Output the (X, Y) coordinate of the center of the cell containing the given text.  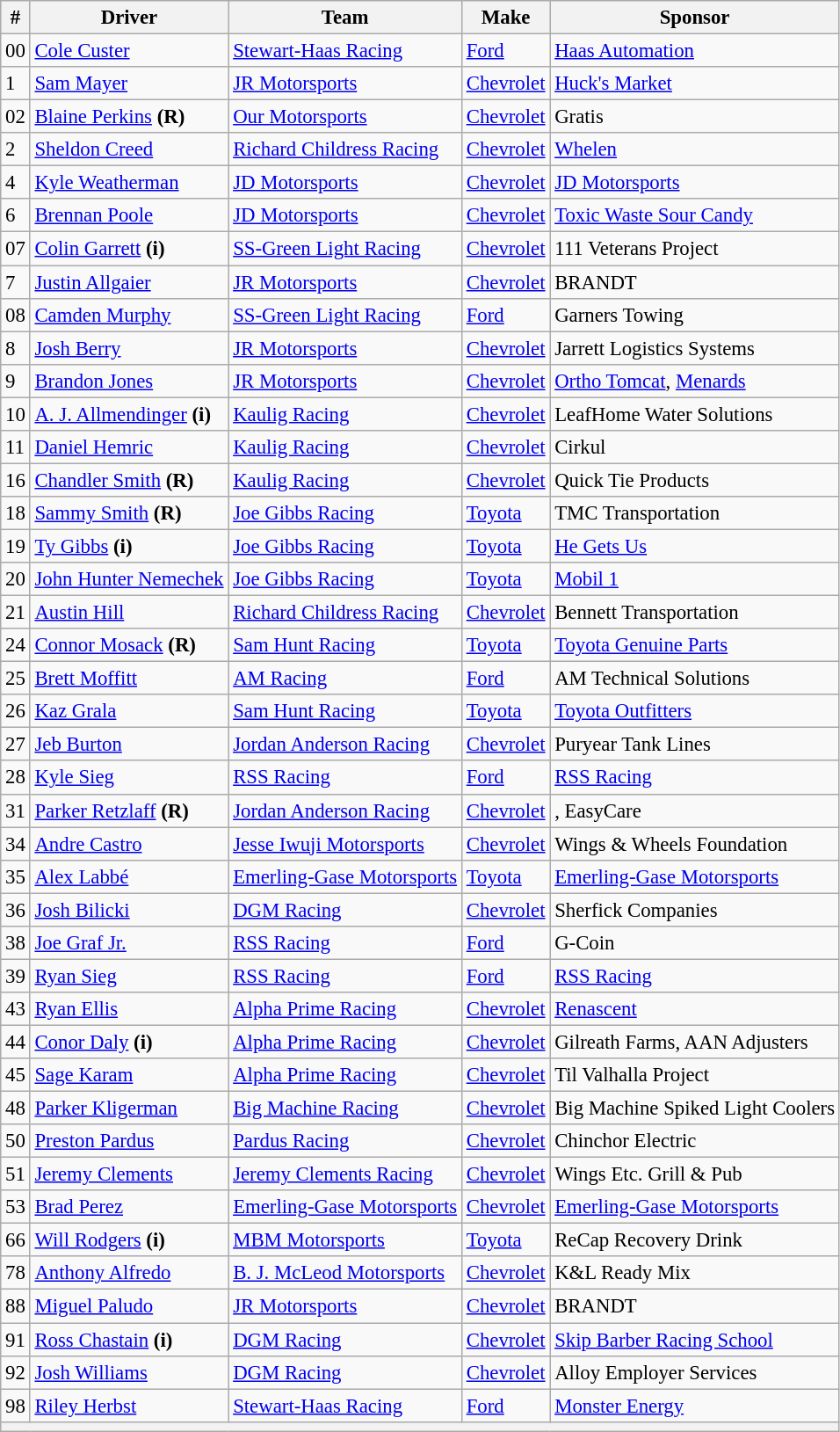
45 (16, 1075)
Monster Energy (695, 1406)
Mobil 1 (695, 579)
Sherfick Companies (695, 910)
Chandler Smith (R) (129, 480)
Ryan Sieg (129, 976)
Parker Retzlaff (R) (129, 810)
44 (16, 1042)
36 (16, 910)
Sheldon Creed (129, 149)
Sponsor (695, 18)
08 (16, 315)
K&L Ready Mix (695, 1274)
Jarrett Logistics Systems (695, 348)
Skip Barber Racing School (695, 1340)
Kyle Weatherman (129, 183)
20 (16, 579)
Make (505, 18)
Josh Bilicki (129, 910)
LeafHome Water Solutions (695, 414)
Alloy Employer Services (695, 1372)
Puryear Tank Lines (695, 745)
18 (16, 513)
11 (16, 447)
02 (16, 117)
Sammy Smith (R) (129, 513)
Our Motorsports (345, 117)
# (16, 18)
Big Machine Racing (345, 1109)
Cole Custer (129, 51)
4 (16, 183)
10 (16, 414)
B. J. McLeod Motorsports (345, 1274)
Ortho Tomcat, Menards (695, 381)
26 (16, 711)
Toyota Outfitters (695, 711)
Wings & Wheels Foundation (695, 844)
Camden Murphy (129, 315)
Gilreath Farms, AAN Adjusters (695, 1042)
Preston Pardus (129, 1141)
Josh Williams (129, 1372)
Austin Hill (129, 613)
Blaine Perkins (R) (129, 117)
Wings Etc. Grill & Pub (695, 1174)
Cirkul (695, 447)
27 (16, 745)
Gratis (695, 117)
48 (16, 1109)
Haas Automation (695, 51)
Sam Mayer (129, 84)
16 (16, 480)
92 (16, 1372)
Bennett Transportation (695, 613)
MBM Motorsports (345, 1240)
Daniel Hemric (129, 447)
Big Machine Spiked Light Coolers (695, 1109)
43 (16, 1009)
00 (16, 51)
28 (16, 778)
Jeremy Clements (129, 1174)
AM Racing (345, 679)
53 (16, 1207)
31 (16, 810)
7 (16, 282)
Huck's Market (695, 84)
25 (16, 679)
He Gets Us (695, 546)
Til Valhalla Project (695, 1075)
Driver (129, 18)
AM Technical Solutions (695, 679)
51 (16, 1174)
9 (16, 381)
Renascent (695, 1009)
88 (16, 1306)
91 (16, 1340)
Brennan Poole (129, 215)
21 (16, 613)
Ross Chastain (i) (129, 1340)
ReCap Recovery Drink (695, 1240)
Parker Kligerman (129, 1109)
78 (16, 1274)
Toxic Waste Sour Candy (695, 215)
Anthony Alfredo (129, 1274)
Conor Daly (i) (129, 1042)
Justin Allgaier (129, 282)
Riley Herbst (129, 1406)
98 (16, 1406)
Toyota Genuine Parts (695, 645)
Will Rodgers (i) (129, 1240)
Alex Labbé (129, 876)
, EasyCare (695, 810)
38 (16, 943)
Joe Graf Jr. (129, 943)
Pardus Racing (345, 1141)
Colin Garrett (i) (129, 249)
Brandon Jones (129, 381)
8 (16, 348)
Jesse Iwuji Motorsports (345, 844)
Team (345, 18)
TMC Transportation (695, 513)
Ryan Ellis (129, 1009)
39 (16, 976)
111 Veterans Project (695, 249)
John Hunter Nemechek (129, 579)
2 (16, 149)
Josh Berry (129, 348)
Quick Tie Products (695, 480)
Chinchor Electric (695, 1141)
Sage Karam (129, 1075)
Ty Gibbs (i) (129, 546)
24 (16, 645)
Jeb Burton (129, 745)
Brad Perez (129, 1207)
1 (16, 84)
Andre Castro (129, 844)
Miguel Paludo (129, 1306)
Garners Towing (695, 315)
Kaz Grala (129, 711)
G-Coin (695, 943)
35 (16, 876)
Kyle Sieg (129, 778)
19 (16, 546)
50 (16, 1141)
Whelen (695, 149)
07 (16, 249)
66 (16, 1240)
34 (16, 844)
Jeremy Clements Racing (345, 1174)
A. J. Allmendinger (i) (129, 414)
Connor Mosack (R) (129, 645)
Brett Moffitt (129, 679)
6 (16, 215)
